For the text-containing cell, return its midpoint in [X, Y] coordinate format. 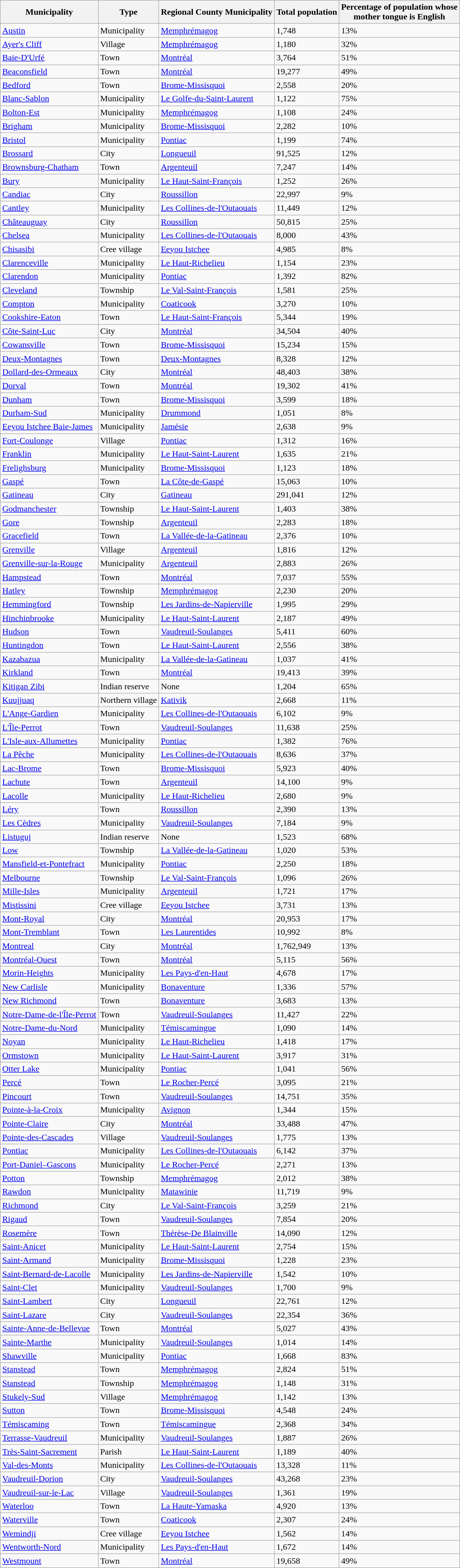
1,122 [307, 99]
7,247 [307, 167]
83% [399, 1356]
3,731 [307, 905]
1,344 [307, 1110]
Dunham [50, 400]
Austin [50, 31]
Lacolle [50, 795]
1,775 [307, 1137]
19,658 [307, 1561]
Pointe-Claire [50, 1124]
Matawinie [217, 1192]
Jamésie [217, 427]
2,680 [307, 795]
La Haute-Yamaska [217, 1506]
Port-Daniel–Gascons [50, 1165]
1,635 [307, 454]
L'Ange-Gardien [50, 714]
Terrasse-Vaudreuil [50, 1438]
65% [399, 686]
4,548 [307, 1410]
Bedford [50, 85]
Grenville-sur-la-Rouge [50, 563]
1,312 [307, 440]
1,090 [307, 1028]
15,063 [307, 481]
1,252 [307, 181]
Rosemère [50, 1233]
6,102 [307, 714]
14,090 [307, 1233]
2,012 [307, 1178]
1,180 [307, 44]
Cookshire-Eaton [50, 317]
15,234 [307, 345]
Bolton-Est [50, 112]
2,368 [307, 1424]
La Pêche [50, 755]
Compton [50, 304]
4,920 [307, 1506]
1,581 [307, 290]
1,051 [307, 413]
1,020 [307, 850]
Saint-Lazare [50, 1315]
22,761 [307, 1301]
10,992 [307, 932]
Saint-Clet [50, 1288]
Westmount [50, 1561]
Northern village [129, 700]
Pointe-à-la-Croix [50, 1110]
1,562 [307, 1534]
55% [399, 577]
Blanc-Sablon [50, 99]
Eeyou Istchee Baie-James [50, 427]
3,764 [307, 58]
Low [50, 850]
Brigham [50, 126]
32% [399, 44]
Hinchinbrooke [50, 618]
1,228 [307, 1260]
New Richmond [50, 1000]
Hudson [50, 632]
Vaudreuil-sur-le-Lac [50, 1492]
11,719 [307, 1192]
Percentage of population whose mother tongue is English [399, 12]
34% [399, 1424]
Gracefield [50, 536]
1,154 [307, 263]
Le Golfe-du-Saint-Laurent [217, 99]
Gore [50, 522]
14,100 [307, 782]
75% [399, 99]
Wemindji [50, 1534]
1,108 [307, 112]
11,638 [307, 727]
L'Isle-aux-Allumettes [50, 741]
1,096 [307, 878]
Mont-Tremblant [50, 932]
Témiscaming [50, 1424]
22,997 [307, 195]
1,418 [307, 1041]
Cowansville [50, 345]
Cantley [50, 208]
Noyan [50, 1041]
Saint-Armand [50, 1260]
Thérèse-De Blainville [217, 1233]
2,390 [307, 809]
Dorval [50, 386]
Richmond [50, 1205]
Gaspé [50, 481]
3,599 [307, 400]
Potton [50, 1178]
Mansfield-et-Pontefract [50, 864]
Listuguj [50, 837]
Les Laurentides [217, 932]
3,095 [307, 1083]
22,354 [307, 1315]
4,678 [307, 973]
1,014 [307, 1342]
60% [399, 632]
1,672 [307, 1547]
Mont-Royal [50, 919]
Châteauguay [50, 222]
1,995 [307, 604]
Bury [50, 181]
39% [399, 673]
Kativik [217, 700]
5,027 [307, 1329]
Sutton [50, 1410]
13,328 [307, 1465]
3,917 [307, 1055]
Hampstead [50, 577]
Waterville [50, 1520]
Regional County Municipality [217, 12]
2,668 [307, 700]
Montréal-Ouest [50, 960]
Avignon [217, 1110]
57% [399, 987]
7,037 [307, 577]
1,189 [307, 1451]
Pincourt [50, 1096]
Hemmingford [50, 604]
20,953 [307, 919]
2,824 [307, 1369]
Melbourne [50, 878]
33,488 [307, 1124]
Godmanchester [50, 509]
16% [399, 440]
Total population [307, 12]
1,887 [307, 1438]
8,636 [307, 755]
53% [399, 850]
Clarenceville [50, 263]
Hatley [50, 591]
Franklin [50, 454]
7,854 [307, 1219]
L'Île-Perrot [50, 727]
Très-Saint-Sacrement [50, 1451]
Brownsburg-Chatham [50, 167]
2,558 [307, 85]
1,762,949 [307, 946]
Kazabazua [50, 659]
Ormstown [50, 1055]
1,123 [307, 468]
Notre-Dame-du-Nord [50, 1028]
Sainte-Marthe [50, 1342]
Chisasibi [50, 249]
2,271 [307, 1165]
1,037 [307, 659]
Cleveland [50, 290]
Drummond [217, 413]
19,413 [307, 673]
Bristol [50, 140]
Wentworth-Nord [50, 1547]
Candiac [50, 195]
5,344 [307, 317]
Léry [50, 809]
1,542 [307, 1274]
Morin-Heights [50, 973]
Notre-Dame-de-l'Île-Perrot [50, 1014]
2,883 [307, 563]
2,282 [307, 126]
1,336 [307, 987]
3,683 [307, 1000]
1,199 [307, 140]
36% [399, 1315]
Clarendon [50, 276]
2,230 [307, 591]
Mille-Isles [50, 891]
6,142 [307, 1151]
Ayer's Cliff [50, 44]
3,259 [307, 1205]
Côte-Saint-Luc [50, 331]
Lachute [50, 782]
2,307 [307, 1520]
Rigaud [50, 1219]
Sainte-Anne-de-Bellevue [50, 1329]
19,277 [307, 71]
7,184 [307, 823]
Brossard [50, 153]
1,142 [307, 1397]
1,361 [307, 1492]
1,668 [307, 1356]
Chelsea [50, 235]
Vaudreuil-Dorion [50, 1479]
Lac-Brome [50, 768]
Durham-Sud [50, 413]
Saint-Bernard-de-Lacolle [50, 1274]
Baie-D'Urfé [50, 58]
5,923 [307, 768]
Fort-Coulonge [50, 440]
Shawville [50, 1356]
Saint-Lambert [50, 1301]
1,721 [307, 891]
2,638 [307, 427]
Beaconsfield [50, 71]
8,328 [307, 358]
Huntingdon [50, 645]
22% [399, 1014]
2,187 [307, 618]
5,411 [307, 632]
Waterloo [50, 1506]
Rawdon [50, 1192]
La Côte-de-Gaspé [217, 481]
47% [399, 1124]
3,270 [307, 304]
2,283 [307, 522]
48,403 [307, 372]
1,748 [307, 31]
Pointe-des-Cascades [50, 1137]
29% [399, 604]
34,504 [307, 331]
Kuujjuaq [50, 700]
1,041 [307, 1069]
Kitigan Zibi [50, 686]
Grenville [50, 550]
14,751 [307, 1096]
New Carlisle [50, 987]
19,302 [307, 386]
1,204 [307, 686]
Otter Lake [50, 1069]
Dollard-des-Ormeaux [50, 372]
Stukely-Sud [50, 1397]
5,115 [307, 960]
1,816 [307, 550]
1,148 [307, 1383]
82% [399, 276]
Mistissini [50, 905]
2,250 [307, 864]
1,403 [307, 509]
Montreal [50, 946]
8,000 [307, 235]
2,754 [307, 1246]
43,268 [307, 1479]
Saint-Anicet [50, 1246]
91,525 [307, 153]
Percé [50, 1083]
1,382 [307, 741]
76% [399, 741]
4,985 [307, 249]
291,041 [307, 495]
11,427 [307, 1014]
35% [399, 1096]
1,700 [307, 1288]
1,392 [307, 276]
11,449 [307, 208]
50,815 [307, 222]
68% [399, 837]
Val-des-Monts [50, 1465]
2,556 [307, 645]
Frelighsburg [50, 468]
Parish [129, 1451]
Type [129, 12]
Kirkland [50, 673]
74% [399, 140]
1,523 [307, 837]
2,376 [307, 536]
Les Cèdres [50, 823]
